Detect which cell encompasses the target text, then output its (X, Y) center coordinate. 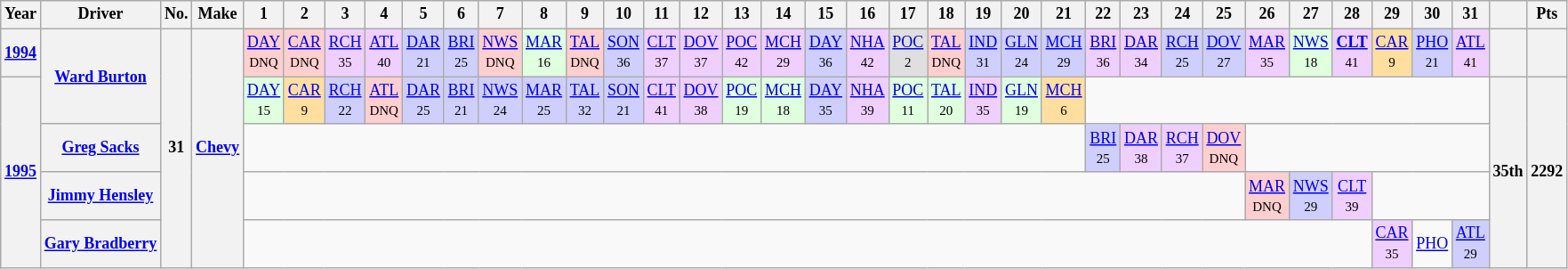
RCH37 (1182, 148)
DAY36 (825, 53)
1995 (21, 173)
PHO21 (1432, 53)
6 (461, 14)
27 (1311, 14)
24 (1182, 14)
MCH18 (784, 101)
POC42 (742, 53)
Make (218, 14)
23 (1142, 14)
18 (946, 14)
2292 (1548, 173)
DAR38 (1142, 148)
CLT39 (1352, 196)
8 (544, 14)
POC2 (908, 53)
DOV37 (701, 53)
5 (423, 14)
NWS29 (1311, 196)
GLN24 (1022, 53)
NWS18 (1311, 53)
MAR25 (544, 101)
ATL40 (384, 53)
14 (784, 14)
DOVDNQ (1224, 148)
21 (1064, 14)
Chevy (218, 148)
RCH35 (345, 53)
4 (384, 14)
RCH22 (345, 101)
Jimmy Hensley (100, 196)
ATL41 (1471, 53)
Year (21, 14)
IND35 (984, 101)
MARDNQ (1267, 196)
28 (1352, 14)
DAR34 (1142, 53)
RCH25 (1182, 53)
Greg Sacks (100, 148)
MAR35 (1267, 53)
29 (1392, 14)
Driver (100, 14)
POC19 (742, 101)
GLN19 (1022, 101)
1994 (21, 53)
ATLDNQ (384, 101)
BRI36 (1103, 53)
NHA42 (867, 53)
17 (908, 14)
25 (1224, 14)
7 (500, 14)
22 (1103, 14)
35th (1508, 173)
PHO (1432, 244)
CARDNQ (304, 53)
30 (1432, 14)
CLT37 (662, 53)
DAY15 (263, 101)
SON21 (624, 101)
DOV38 (701, 101)
BRI21 (461, 101)
ATL29 (1471, 244)
TAL32 (584, 101)
SON36 (624, 53)
13 (742, 14)
16 (867, 14)
10 (624, 14)
9 (584, 14)
DOV27 (1224, 53)
19 (984, 14)
15 (825, 14)
MCH6 (1064, 101)
IND31 (984, 53)
DAR21 (423, 53)
11 (662, 14)
Ward Burton (100, 77)
3 (345, 14)
2 (304, 14)
1 (263, 14)
Pts (1548, 14)
20 (1022, 14)
CAR35 (1392, 244)
NWS24 (500, 101)
DAR25 (423, 101)
DAY35 (825, 101)
POC11 (908, 101)
DAYDNQ (263, 53)
NHA39 (867, 101)
NWSDNQ (500, 53)
Gary Bradberry (100, 244)
No. (176, 14)
MAR16 (544, 53)
26 (1267, 14)
12 (701, 14)
TAL20 (946, 101)
